Scan for the cell matching the given text and deliver its [x, y] coordinate at center. 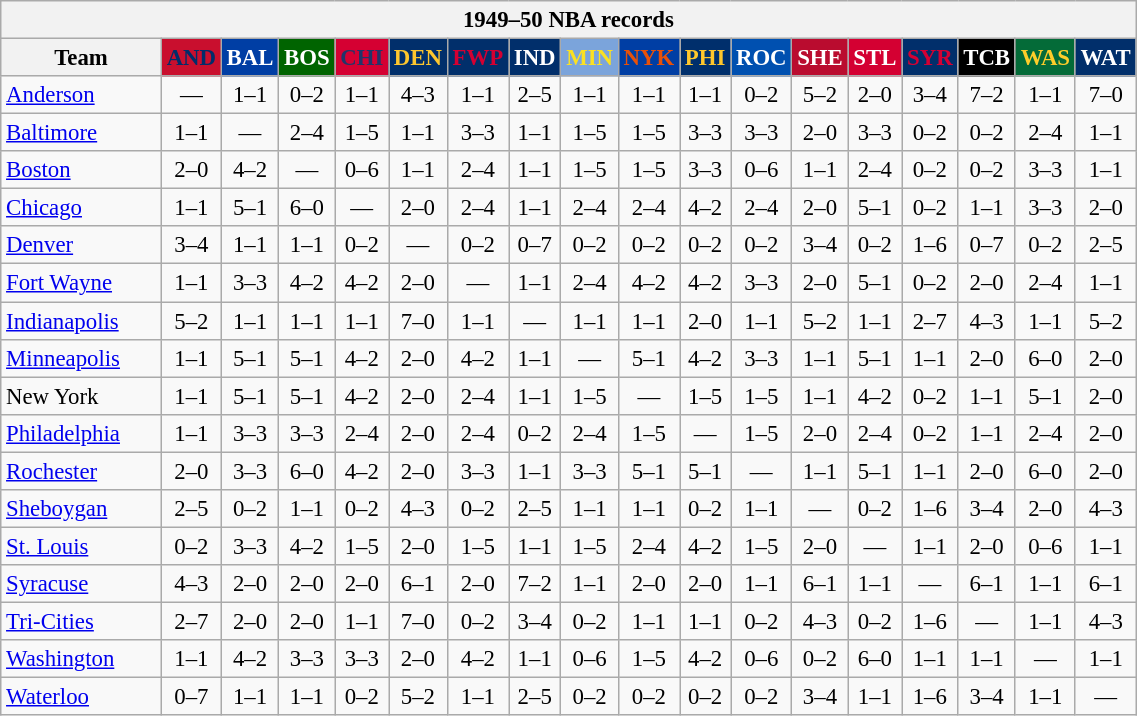
Waterloo [82, 697]
Fort Wayne [82, 283]
WAS [1045, 58]
Syracuse [82, 584]
Denver [82, 245]
ROC [762, 58]
Rochester [82, 471]
Indianapolis [82, 321]
Sheboygan [82, 509]
SYR [930, 58]
STL [875, 58]
1949–50 NBA records [568, 20]
Washington [82, 659]
Baltimore [82, 133]
Anderson [82, 95]
TCB [986, 58]
Team [82, 58]
WAT [1106, 58]
AND [191, 58]
St. Louis [82, 546]
BAL [250, 58]
SHE [820, 58]
MIN [590, 58]
BOS [307, 58]
Chicago [82, 208]
DEN [418, 58]
NYK [648, 58]
IND [534, 58]
Minneapolis [82, 358]
Philadelphia [82, 433]
FWP [478, 58]
PHI [706, 58]
Boston [82, 170]
Tri-Cities [82, 621]
New York [82, 396]
CHI [362, 58]
